Detect which cell encompasses the target text, then output its [X, Y] center coordinate. 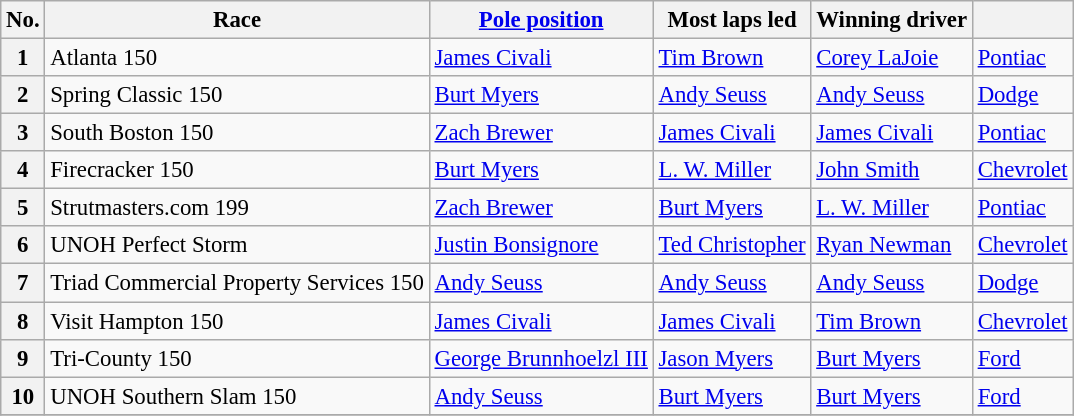
Justin Bonsignore [541, 245]
8 [23, 321]
Ryan Newman [892, 245]
Jason Myers [732, 358]
Most laps led [732, 20]
Corey LaJoie [892, 58]
John Smith [892, 170]
George Brunnhoelzl III [541, 358]
7 [23, 283]
6 [23, 245]
2 [23, 95]
3 [23, 133]
Ted Christopher [732, 245]
No. [23, 20]
Tri-County 150 [237, 358]
Strutmasters.com 199 [237, 208]
Firecracker 150 [237, 170]
South Boston 150 [237, 133]
Spring Classic 150 [237, 95]
10 [23, 396]
4 [23, 170]
5 [23, 208]
Winning driver [892, 20]
9 [23, 358]
Visit Hampton 150 [237, 321]
Triad Commercial Property Services 150 [237, 283]
UNOH Southern Slam 150 [237, 396]
Race [237, 20]
Atlanta 150 [237, 58]
UNOH Perfect Storm [237, 245]
1 [23, 58]
Pole position [541, 20]
